Find where the given text appears and provide that cell's center as [x, y] coordinate. 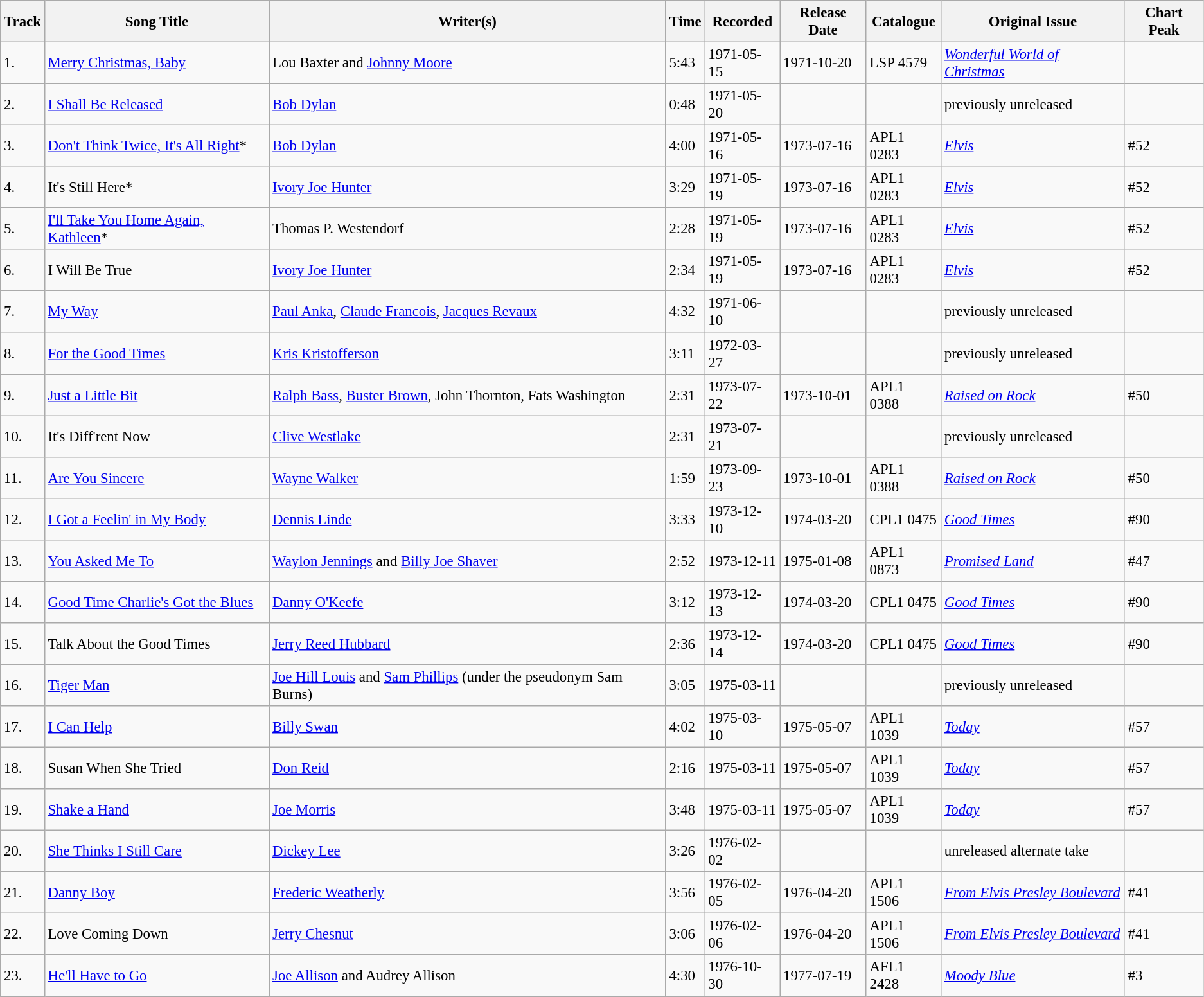
19. [22, 809]
1976-02-06 [743, 934]
Jerry Chesnut [468, 934]
Clive Westlake [468, 437]
1973-12-10 [743, 519]
15. [22, 644]
1972-03-27 [743, 353]
Don Reid [468, 768]
Love Coming Down [157, 934]
20. [22, 852]
5:43 [685, 63]
Dennis Linde [468, 519]
1971-05-16 [743, 146]
2. [22, 104]
4:32 [685, 312]
5. [22, 229]
22. [22, 934]
23. [22, 976]
Chart Peak [1164, 22]
Promised Land [1032, 561]
14. [22, 603]
Tiger Man [157, 685]
3:29 [685, 188]
2:36 [685, 644]
1976-02-02 [743, 852]
2:28 [685, 229]
7. [22, 312]
1973-12-14 [743, 644]
21. [22, 893]
Time [685, 22]
1977-07-19 [824, 976]
I'll Take You Home Again, Kathleen* [157, 229]
10. [22, 437]
2:16 [685, 768]
16. [22, 685]
Waylon Jennings and Billy Joe Shaver [468, 561]
2:34 [685, 270]
Billy Swan [468, 727]
3:26 [685, 852]
unreleased alternate take [1032, 852]
Joe Hill Louis and Sam Phillips (under the pseudonym Sam Burns) [468, 685]
3:11 [685, 353]
1975-01-08 [824, 561]
Wonderful World of Christmas [1032, 63]
3:56 [685, 893]
I Got a Feelin' in My Body [157, 519]
4:30 [685, 976]
Jerry Reed Hubbard [468, 644]
1973-12-11 [743, 561]
Moody Blue [1032, 976]
Frederic Weatherly [468, 893]
Release Date [824, 22]
I Will Be True [157, 270]
12. [22, 519]
1973-09-23 [743, 478]
8. [22, 353]
Joe Morris [468, 809]
4:00 [685, 146]
3. [22, 146]
3:48 [685, 809]
9. [22, 394]
Are You Sincere [157, 478]
3:33 [685, 519]
1973-07-22 [743, 394]
3:05 [685, 685]
Lou Baxter and Johnny Moore [468, 63]
I Can Help [157, 727]
4. [22, 188]
3:06 [685, 934]
1971-10-20 [824, 63]
1975-03-10 [743, 727]
6. [22, 270]
Talk About the Good Times [157, 644]
1976-10-30 [743, 976]
11. [22, 478]
1. [22, 63]
LSP 4579 [903, 63]
Susan When She Tried [157, 768]
Don't Think Twice, It's All Right* [157, 146]
AFL1 2428 [903, 976]
For the Good Times [157, 353]
Paul Anka, Claude Francois, Jacques Revaux [468, 312]
Writer(s) [468, 22]
Just a Little Bit [157, 394]
She Thinks I Still Care [157, 852]
APL1 0873 [903, 561]
Ralph Bass, Buster Brown, John Thornton, Fats Washington [468, 394]
It's Still Here* [157, 188]
You Asked Me To [157, 561]
1973-07-21 [743, 437]
1973-12-13 [743, 603]
3:12 [685, 603]
Song Title [157, 22]
It's Diff'rent Now [157, 437]
Thomas P. Westendorf [468, 229]
I Shall Be Released [157, 104]
Kris Kristofferson [468, 353]
Good Time Charlie's Got the Blues [157, 603]
Joe Allison and Audrey Allison [468, 976]
1971-05-20 [743, 104]
4:02 [685, 727]
0:48 [685, 104]
Danny O'Keefe [468, 603]
1971-05-15 [743, 63]
13. [22, 561]
#47 [1164, 561]
Recorded [743, 22]
Wayne Walker [468, 478]
Original Issue [1032, 22]
He'll Have to Go [157, 976]
1971-06-10 [743, 312]
1976-02-05 [743, 893]
17. [22, 727]
#3 [1164, 976]
Merry Christmas, Baby [157, 63]
Dickey Lee [468, 852]
Shake a Hand [157, 809]
Track [22, 22]
2:52 [685, 561]
18. [22, 768]
1:59 [685, 478]
My Way [157, 312]
Danny Boy [157, 893]
Catalogue [903, 22]
